Return the [x, y] coordinate for the center point of the cell that contains the specified text.  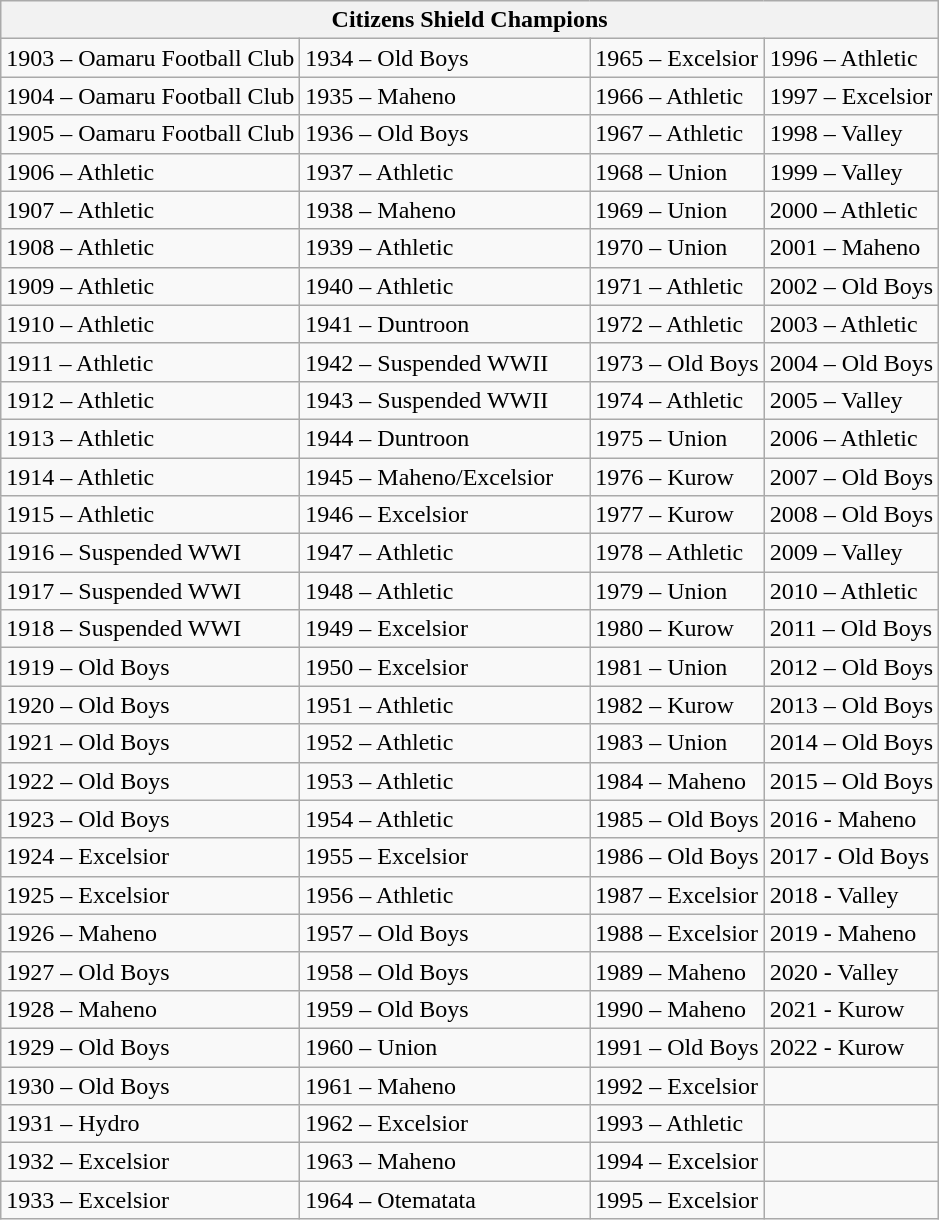
Citizens Shield Champions [470, 20]
1990 – Maheno [677, 1009]
1932 – Excelsior [150, 1162]
1961 – Maheno [445, 1085]
1909 – Athletic [150, 286]
2002 – Old Boys [851, 286]
1942 – Suspended WWII [445, 362]
1940 – Athletic [445, 286]
2001 – Maheno [851, 248]
1935 – Maheno [445, 96]
1968 – Union [677, 172]
2022 - Kurow [851, 1047]
2020 - Valley [851, 971]
1985 – Old Boys [677, 819]
2011 – Old Boys [851, 629]
2000 – Athletic [851, 210]
1992 – Excelsior [677, 1085]
1962 – Excelsior [445, 1124]
2005 – Valley [851, 400]
1987 – Excelsior [677, 895]
1948 – Athletic [445, 591]
1997 – Excelsior [851, 96]
1955 – Excelsior [445, 857]
1903 – Oamaru Football Club [150, 58]
1986 – Old Boys [677, 857]
1931 – Hydro [150, 1124]
1950 – Excelsior [445, 667]
1911 – Athletic [150, 362]
1936 – Old Boys [445, 134]
1930 – Old Boys [150, 1085]
1906 – Athletic [150, 172]
1958 – Old Boys [445, 971]
1919 – Old Boys [150, 667]
1976 – Kurow [677, 477]
1995 – Excelsior [677, 1200]
1966 – Athletic [677, 96]
1933 – Excelsior [150, 1200]
1977 – Kurow [677, 515]
1963 – Maheno [445, 1162]
1916 – Suspended WWI [150, 553]
2021 - Kurow [851, 1009]
1967 – Athletic [677, 134]
1946 – Excelsior [445, 515]
2019 - Maheno [851, 933]
1978 – Athletic [677, 553]
1934 – Old Boys [445, 58]
1951 – Athletic [445, 705]
1921 – Old Boys [150, 743]
1994 – Excelsior [677, 1162]
1975 – Union [677, 438]
1953 – Athletic [445, 781]
2015 – Old Boys [851, 781]
2012 – Old Boys [851, 667]
2008 – Old Boys [851, 515]
1920 – Old Boys [150, 705]
1988 – Excelsior [677, 933]
1917 – Suspended WWI [150, 591]
1954 – Athletic [445, 819]
1912 – Athletic [150, 400]
2014 – Old Boys [851, 743]
1944 – Duntroon [445, 438]
1969 – Union [677, 210]
1972 – Athletic [677, 324]
1905 – Oamaru Football Club [150, 134]
1989 – Maheno [677, 971]
1914 – Athletic [150, 477]
1979 – Union [677, 591]
1959 – Old Boys [445, 1009]
2018 - Valley [851, 895]
1941 – Duntroon [445, 324]
1983 – Union [677, 743]
1922 – Old Boys [150, 781]
1964 – Otematata [445, 1200]
1927 – Old Boys [150, 971]
1915 – Athletic [150, 515]
2016 - Maheno [851, 819]
1925 – Excelsior [150, 895]
1993 – Athletic [677, 1124]
1918 – Suspended WWI [150, 629]
1957 – Old Boys [445, 933]
2017 - Old Boys [851, 857]
2004 – Old Boys [851, 362]
1998 – Valley [851, 134]
1991 – Old Boys [677, 1047]
1949 – Excelsior [445, 629]
2003 – Athletic [851, 324]
1924 – Excelsior [150, 857]
2007 – Old Boys [851, 477]
1973 – Old Boys [677, 362]
1929 – Old Boys [150, 1047]
1947 – Athletic [445, 553]
1980 – Kurow [677, 629]
1999 – Valley [851, 172]
1928 – Maheno [150, 1009]
1960 – Union [445, 1047]
1904 – Oamaru Football Club [150, 96]
1981 – Union [677, 667]
1956 – Athletic [445, 895]
1982 – Kurow [677, 705]
1910 – Athletic [150, 324]
1939 – Athletic [445, 248]
1952 – Athletic [445, 743]
1937 – Athletic [445, 172]
1926 – Maheno [150, 933]
1996 – Athletic [851, 58]
2006 – Athletic [851, 438]
1984 – Maheno [677, 781]
1974 – Athletic [677, 400]
1907 – Athletic [150, 210]
1970 – Union [677, 248]
1938 – Maheno [445, 210]
2010 – Athletic [851, 591]
1945 – Maheno/Excelsior [445, 477]
1923 – Old Boys [150, 819]
1965 – Excelsior [677, 58]
1913 – Athletic [150, 438]
1943 – Suspended WWII [445, 400]
1971 – Athletic [677, 286]
2013 – Old Boys [851, 705]
2009 – Valley [851, 553]
1908 – Athletic [150, 248]
